Extract the (x, y) coordinate from the center of the cell holding the provided text.  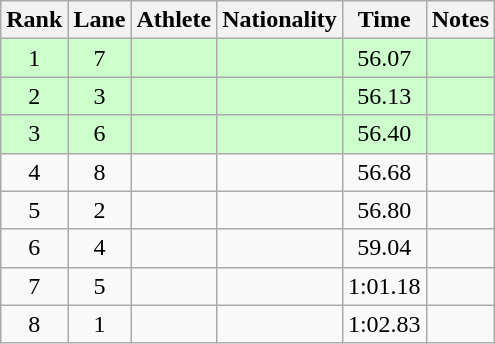
Athlete (174, 20)
Rank (34, 20)
56.40 (384, 134)
Lane (100, 20)
56.13 (384, 96)
56.68 (384, 172)
1:01.18 (384, 286)
59.04 (384, 248)
Notes (460, 20)
Nationality (280, 20)
Time (384, 20)
1:02.83 (384, 324)
56.80 (384, 210)
56.07 (384, 58)
